Identify which cell holds the provided text, then report its [X, Y] central coordinate. 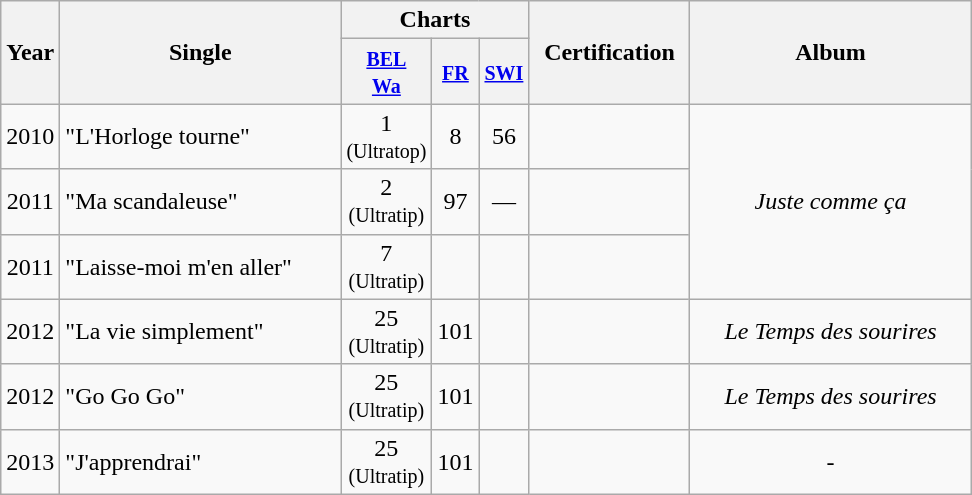
BEL Wa [386, 72]
- [830, 462]
Certification [610, 52]
56 [504, 136]
SWI [504, 72]
"La vie simplement" [200, 332]
2(Ultratip) [386, 202]
"Laisse-moi m'en aller" [200, 266]
2013 [30, 462]
"L'Horloge tourne" [200, 136]
Year [30, 52]
"Ma scandaleuse" [200, 202]
— [504, 202]
"J'apprendrai" [200, 462]
"Go Go Go" [200, 396]
Juste comme ça [830, 202]
Album [830, 52]
8 [456, 136]
2010 [30, 136]
FR [456, 72]
Charts [435, 20]
1(Ultratop) [386, 136]
7(Ultratip) [386, 266]
97 [456, 202]
Single [200, 52]
